Output the (x, y) coordinate of the center of the cell containing the given text.  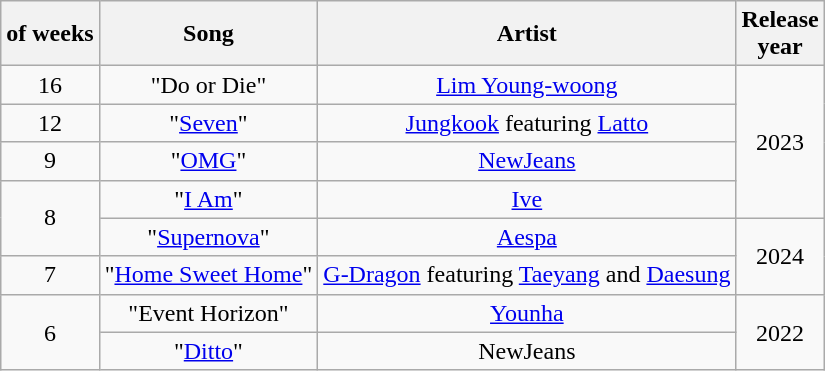
"Do or Die" (208, 85)
12 (50, 123)
"Ditto" (208, 351)
"Supernova" (208, 237)
G-Dragon featuring Taeyang and Daesung (527, 275)
"Home Sweet Home" (208, 275)
2023 (780, 142)
"OMG" (208, 161)
8 (50, 218)
Younha (527, 313)
"Event Horizon" (208, 313)
2024 (780, 256)
16 (50, 85)
6 (50, 332)
"Seven" (208, 123)
Jungkook featuring Latto (527, 123)
Artist (527, 34)
"I Am" (208, 199)
Aespa (527, 237)
Lim Young-woong (527, 85)
Ive (527, 199)
2022 (780, 332)
of weeks (50, 34)
Releaseyear (780, 34)
Song (208, 34)
9 (50, 161)
7 (50, 275)
